Provide the (X, Y) coordinate of the cell's center where the given text is located.  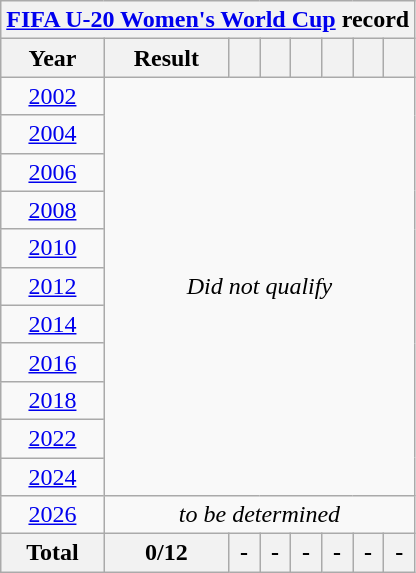
to be determined (260, 515)
FIFA U-20 Women's World Cup record (208, 20)
2022 (52, 438)
2002 (52, 96)
Result (166, 58)
2004 (52, 134)
Year (52, 58)
2026 (52, 515)
2016 (52, 362)
2008 (52, 210)
2024 (52, 477)
2006 (52, 172)
2012 (52, 286)
Total (52, 553)
2010 (52, 248)
0/12 (166, 553)
2014 (52, 324)
2018 (52, 400)
Did not qualify (260, 286)
